Search for the cell housing the specified text and yield its (x, y) center coordinate. 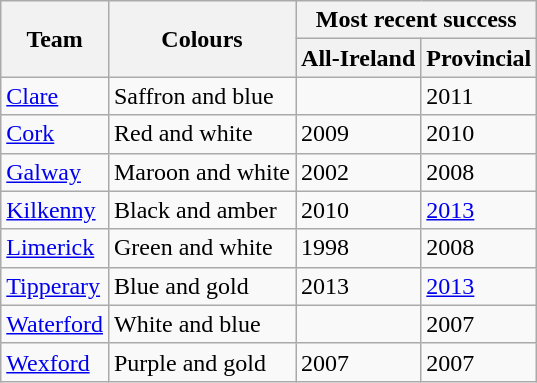
Tipperary (55, 286)
Red and white (202, 134)
Purple and gold (202, 362)
2011 (479, 96)
Limerick (55, 248)
Green and white (202, 248)
All-Ireland (358, 58)
Black and amber (202, 210)
Maroon and white (202, 172)
Most recent success (416, 20)
Galway (55, 172)
Kilkenny (55, 210)
Colours (202, 39)
Cork (55, 134)
White and blue (202, 324)
Waterford (55, 324)
Provincial (479, 58)
2009 (358, 134)
Clare (55, 96)
1998 (358, 248)
Blue and gold (202, 286)
Saffron and blue (202, 96)
Wexford (55, 362)
2002 (358, 172)
Team (55, 39)
